Detect which cell encompasses the target text, then output its (X, Y) center coordinate. 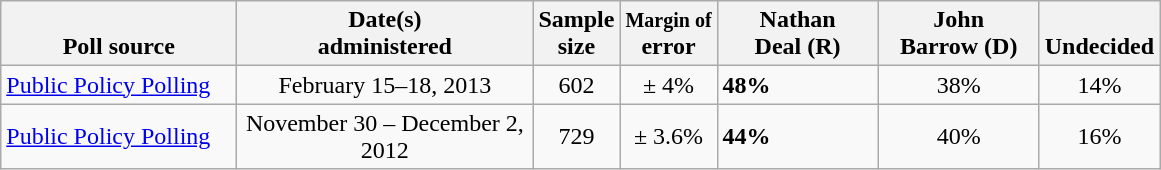
November 30 – December 2, 2012 (385, 136)
14% (1099, 85)
± 3.6% (668, 136)
48% (798, 85)
38% (958, 85)
44% (798, 136)
602 (576, 85)
February 15–18, 2013 (385, 85)
16% (1099, 136)
JohnBarrow (D) (958, 34)
Samplesize (576, 34)
Margin oferror (668, 34)
Poll source (119, 34)
Date(s)administered (385, 34)
NathanDeal (R) (798, 34)
40% (958, 136)
729 (576, 136)
± 4% (668, 85)
Undecided (1099, 34)
